Provide the [x, y] coordinate of the cell's center where the given text is located.  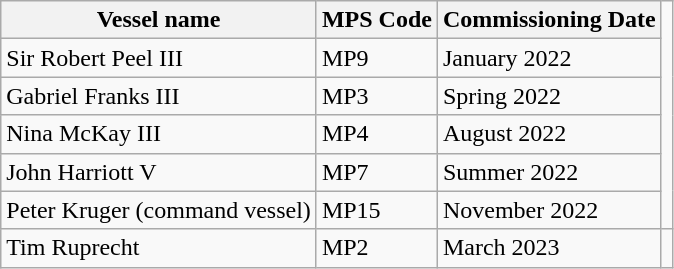
Summer 2022 [549, 172]
Nina McKay III [159, 134]
August 2022 [549, 134]
MP9 [376, 58]
March 2023 [549, 248]
Sir Robert Peel III [159, 58]
Gabriel Franks III [159, 96]
MP15 [376, 210]
November 2022 [549, 210]
MP7 [376, 172]
Commissioning Date [549, 20]
John Harriott V [159, 172]
MP2 [376, 248]
Vessel name [159, 20]
MP4 [376, 134]
MPS Code [376, 20]
January 2022 [549, 58]
Peter Kruger (command vessel) [159, 210]
Tim Ruprecht [159, 248]
Spring 2022 [549, 96]
MP3 [376, 96]
